Output the (x, y) coordinate of the center of the cell containing the given text.  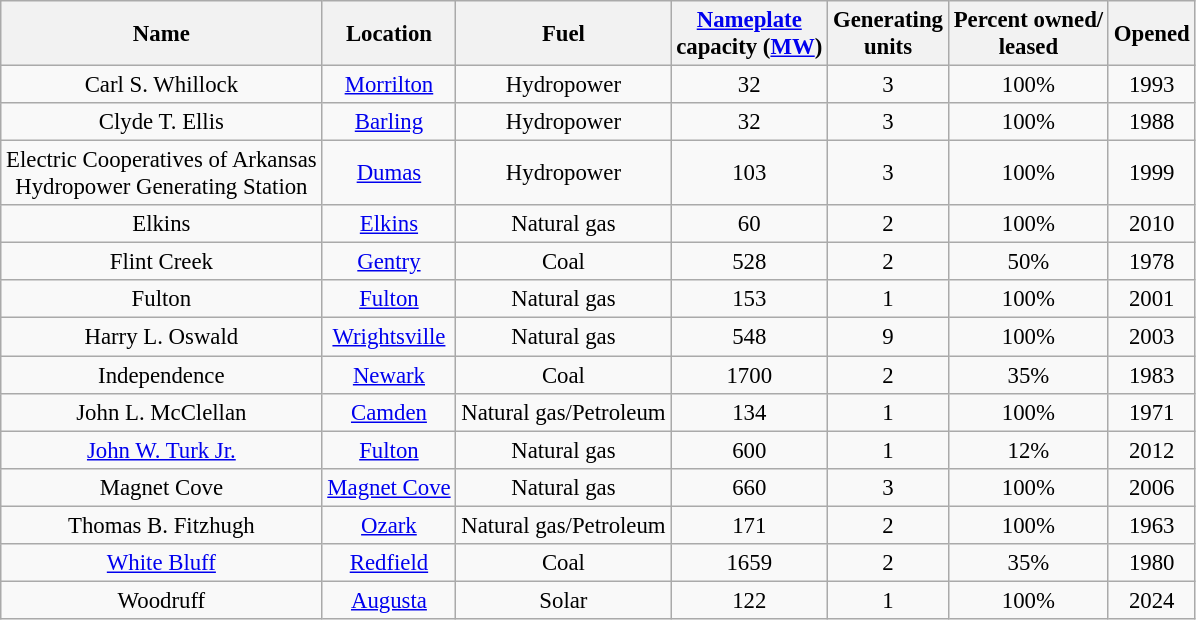
Harry L. Oswald (162, 337)
1978 (1152, 262)
660 (750, 487)
Opened (1152, 34)
Percent owned/leased (1028, 34)
1999 (1152, 174)
1700 (750, 375)
528 (750, 262)
12% (1028, 450)
1993 (1152, 85)
Nameplatecapacity (MW) (750, 34)
103 (750, 174)
1983 (1152, 375)
Name (162, 34)
Generating units (888, 34)
Redfield (389, 563)
2003 (1152, 337)
1963 (1152, 525)
9 (888, 337)
1988 (1152, 122)
1659 (750, 563)
Augusta (389, 600)
Camden (389, 412)
1980 (1152, 563)
2001 (1152, 299)
Flint Creek (162, 262)
Gentry (389, 262)
134 (750, 412)
Dumas (389, 174)
2024 (1152, 600)
Morrilton (389, 85)
Solar (564, 600)
John L. McClellan (162, 412)
White Bluff (162, 563)
Woodruff (162, 600)
153 (750, 299)
Barling (389, 122)
Ozark (389, 525)
Fuel (564, 34)
60 (750, 224)
Newark (389, 375)
548 (750, 337)
Carl S. Whillock (162, 85)
1971 (1152, 412)
Electric Cooperatives of Arkansas Hydropower Generating Station (162, 174)
Location (389, 34)
2006 (1152, 487)
Independence (162, 375)
2012 (1152, 450)
2010 (1152, 224)
600 (750, 450)
171 (750, 525)
122 (750, 600)
Thomas B. Fitzhugh (162, 525)
Clyde T. Ellis (162, 122)
Wrightsville (389, 337)
50% (1028, 262)
John W. Turk Jr. (162, 450)
